Locate the cell with the specified text and output its [X, Y] center coordinate. 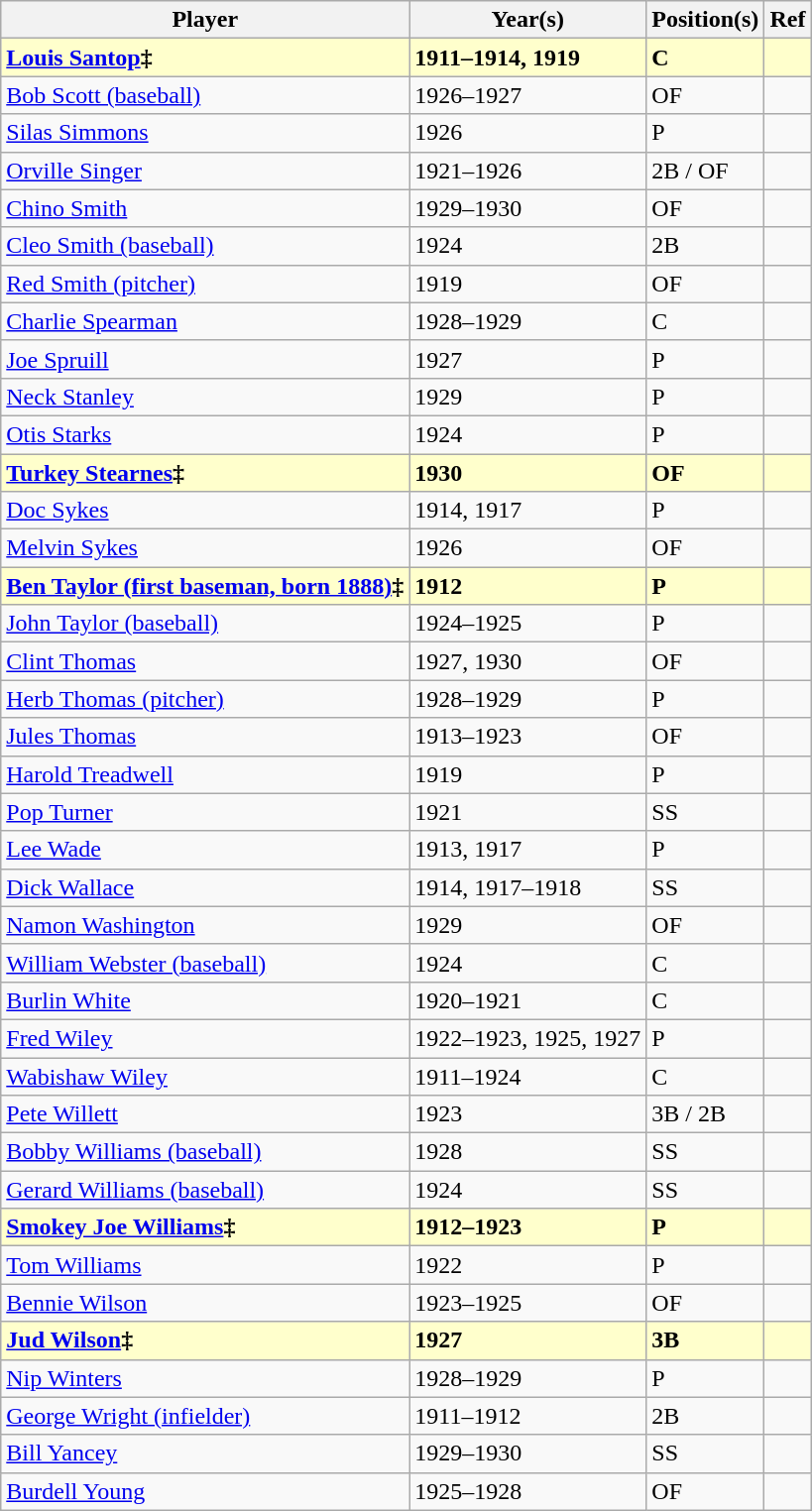
1911–1914, 1919 [527, 58]
Pete Willett [205, 1114]
Orville Singer [205, 171]
1922–1923, 1925, 1927 [527, 1038]
Namon Washington [205, 925]
Ref [787, 20]
Wabishaw Wiley [205, 1076]
1914, 1917–1918 [527, 887]
Herb Thomas (pitcher) [205, 699]
Red Smith (pitcher) [205, 284]
1924–1925 [527, 624]
Position(s) [706, 20]
Neck Stanley [205, 397]
Jud Wilson‡ [205, 1340]
Otis Starks [205, 434]
Tom Williams [205, 1265]
Gerard Williams (baseball) [205, 1190]
Chino Smith [205, 208]
Bill Yancey [205, 1453]
3B [706, 1340]
Bob Scott (baseball) [205, 95]
Clint Thomas [205, 661]
1928 [527, 1152]
1923–1925 [527, 1303]
1921 [527, 812]
Lee Wade [205, 850]
1922 [527, 1265]
1926–1927 [527, 95]
1927, 1930 [527, 661]
Fred Wiley [205, 1038]
1913–1923 [527, 737]
Turkey Stearnes‡ [205, 473]
1911–1924 [527, 1076]
Smokey Joe Williams‡ [205, 1227]
Melvin Sykes [205, 548]
Burlin White [205, 1000]
Doc Sykes [205, 511]
2B / OF [706, 171]
Pop Turner [205, 812]
1914, 1917 [527, 511]
1912 [527, 586]
1925–1928 [527, 1491]
1913, 1917 [527, 850]
Bennie Wilson [205, 1303]
John Taylor (baseball) [205, 624]
Bobby Williams (baseball) [205, 1152]
George Wright (infielder) [205, 1416]
Charlie Spearman [205, 321]
Player [205, 20]
1920–1921 [527, 1000]
Cleo Smith (baseball) [205, 246]
Joe Spruill [205, 359]
Silas Simmons [205, 133]
Nip Winters [205, 1378]
Louis Santop‡ [205, 58]
1921–1926 [527, 171]
Harold Treadwell [205, 774]
Year(s) [527, 20]
William Webster (baseball) [205, 963]
1912–1923 [527, 1227]
Burdell Young [205, 1491]
1911–1912 [527, 1416]
Ben Taylor (first baseman, born 1888)‡ [205, 586]
Jules Thomas [205, 737]
1930 [527, 473]
3B / 2B [706, 1114]
Dick Wallace [205, 887]
1923 [527, 1114]
